Determine the [X, Y] coordinate at the center of the cell enclosing the given text.  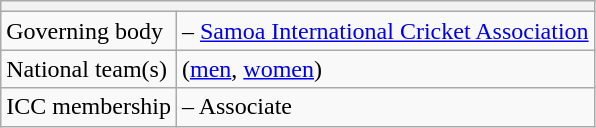
(men, women) [385, 69]
– Samoa International Cricket Association [385, 31]
– Associate [385, 107]
Governing body [89, 31]
ICC membership [89, 107]
National team(s) [89, 69]
